From the cell containing the given text, extract its center point as (X, Y) coordinate. 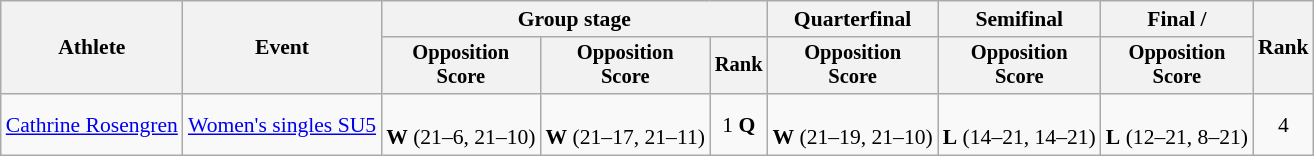
Women's singles SU5 (282, 124)
4 (1284, 124)
W (21–19, 21–10) (853, 124)
L (14–21, 14–21) (1020, 124)
Group stage (574, 19)
Cathrine Rosengren (92, 124)
Athlete (92, 48)
L (12–21, 8–21) (1177, 124)
W (21–6, 21–10) (460, 124)
Quarterfinal (853, 19)
Semifinal (1020, 19)
Event (282, 48)
W (21–17, 21–11) (626, 124)
Final / (1177, 19)
1 Q (739, 124)
